Pinpoint the cell where the given text exists, returning its (x, y) midpoint coordinate. 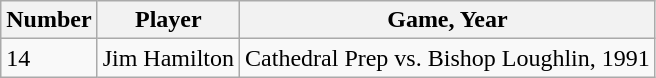
14 (49, 58)
Player (168, 20)
Game, Year (448, 20)
Jim Hamilton (168, 58)
Number (49, 20)
Cathedral Prep vs. Bishop Loughlin, 1991 (448, 58)
